Provide the [X, Y] coordinate of the cell's center where the given text is located.  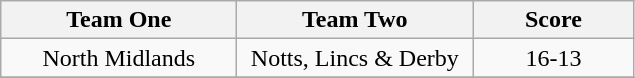
Team One [119, 20]
Notts, Lincs & Derby [355, 58]
16-13 [554, 58]
Score [554, 20]
North Midlands [119, 58]
Team Two [355, 20]
